Find where the given text appears and provide that cell's center as [X, Y] coordinate. 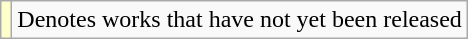
Denotes works that have not yet been released [240, 20]
